Capture the cell that displays the provided text and extract its [x, y] central coordinate. 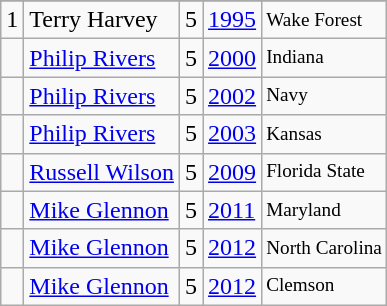
Clemson [324, 286]
Terry Harvey [102, 20]
Wake Forest [324, 20]
Maryland [324, 210]
Russell Wilson [102, 172]
1995 [232, 20]
2003 [232, 134]
2009 [232, 172]
2002 [232, 96]
North Carolina [324, 248]
2000 [232, 58]
Navy [324, 96]
1 [12, 20]
Indiana [324, 58]
2011 [232, 210]
Kansas [324, 134]
Florida State [324, 172]
